Find where the given text appears and provide that cell's center as [x, y] coordinate. 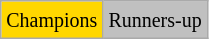
Champions [52, 20]
Runners-up [155, 20]
